Identify which cell holds the provided text, then report its [x, y] central coordinate. 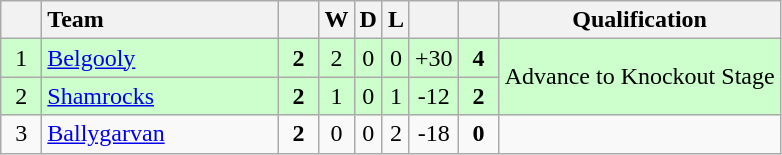
W [336, 20]
Belgooly [160, 58]
-12 [434, 96]
4 [478, 58]
Shamrocks [160, 96]
Ballygarvan [160, 134]
-18 [434, 134]
L [396, 20]
D [368, 20]
Qualification [640, 20]
Team [160, 20]
Advance to Knockout Stage [640, 77]
+30 [434, 58]
3 [22, 134]
